For the text-containing cell, return its midpoint in [X, Y] coordinate format. 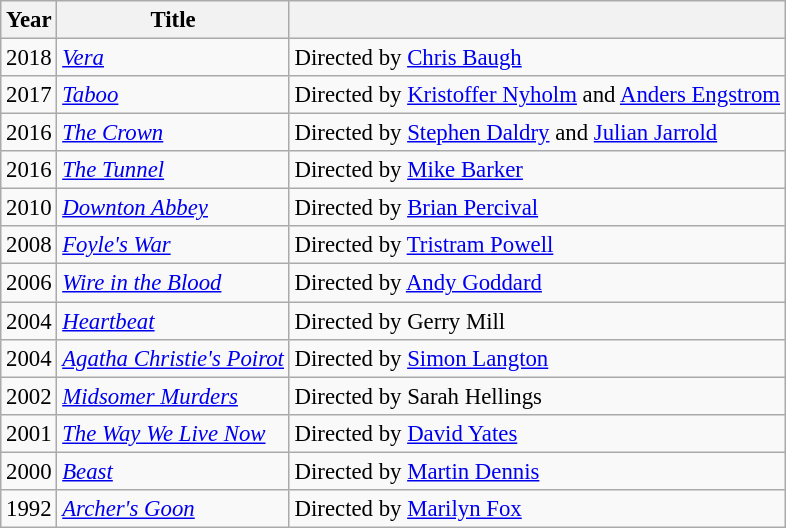
Heartbeat [173, 321]
2000 [29, 471]
Midsomer Murders [173, 396]
2018 [29, 58]
Directed by Simon Langton [537, 358]
Directed by David Yates [537, 433]
Directed by Brian Percival [537, 208]
1992 [29, 509]
Directed by Chris Baugh [537, 58]
Directed by Gerry Mill [537, 321]
Directed by Sarah Hellings [537, 396]
Beast [173, 471]
Foyle's War [173, 245]
Directed by Marilyn Fox [537, 509]
2008 [29, 245]
2006 [29, 283]
Directed by Kristoffer Nyholm and Anders Engstrom [537, 95]
Title [173, 20]
2010 [29, 208]
The Way We Live Now [173, 433]
Vera [173, 58]
Directed by Stephen Daldry and Julian Jarrold [537, 133]
Wire in the Blood [173, 283]
Agatha Christie's Poirot [173, 358]
2001 [29, 433]
Directed by Tristram Powell [537, 245]
2002 [29, 396]
The Crown [173, 133]
2017 [29, 95]
Directed by Mike Barker [537, 170]
Directed by Martin Dennis [537, 471]
Downton Abbey [173, 208]
Taboo [173, 95]
Directed by Andy Goddard [537, 283]
Year [29, 20]
Archer's Goon [173, 509]
The Tunnel [173, 170]
